Extract the (X, Y) coordinate from the center of the cell holding the provided text.  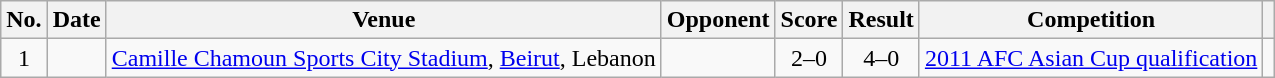
Opponent (718, 20)
Camille Chamoun Sports City Stadium, Beirut, Lebanon (384, 58)
2–0 (809, 58)
4–0 (881, 58)
Competition (1091, 20)
Venue (384, 20)
Date (76, 20)
No. (24, 20)
Result (881, 20)
2011 AFC Asian Cup qualification (1091, 58)
1 (24, 58)
Score (809, 20)
